Pinpoint the cell where the given text exists, returning its (X, Y) midpoint coordinate. 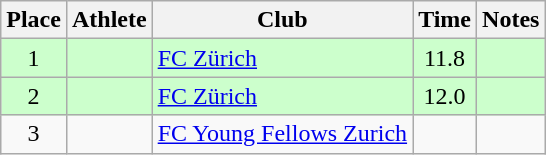
Time (445, 20)
3 (34, 134)
Place (34, 20)
12.0 (445, 96)
11.8 (445, 58)
2 (34, 96)
Notes (511, 20)
1 (34, 58)
Club (282, 20)
Athlete (109, 20)
FC Young Fellows Zurich (282, 134)
